Extract the (x, y) coordinate from the center of the cell holding the provided text.  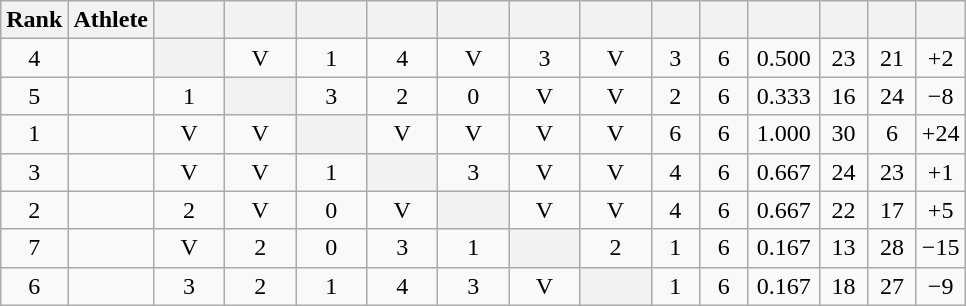
0.500 (784, 58)
1.000 (784, 134)
5 (34, 96)
13 (844, 248)
+5 (940, 210)
30 (844, 134)
17 (892, 210)
−15 (940, 248)
27 (892, 286)
18 (844, 286)
7 (34, 248)
22 (844, 210)
Rank (34, 20)
21 (892, 58)
+1 (940, 172)
0.333 (784, 96)
28 (892, 248)
Athlete (111, 20)
−8 (940, 96)
+24 (940, 134)
16 (844, 96)
+2 (940, 58)
−9 (940, 286)
